Find where the given text appears and provide that cell's center as [X, Y] coordinate. 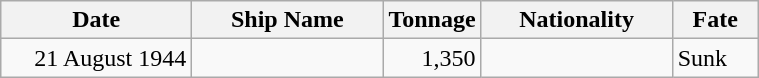
Fate [715, 20]
1,350 [432, 58]
Nationality [576, 20]
Ship Name [288, 20]
Date [96, 20]
21 August 1944 [96, 58]
Sunk [715, 58]
Tonnage [432, 20]
